Return the (X, Y) coordinate for the center point of the cell that contains the specified text.  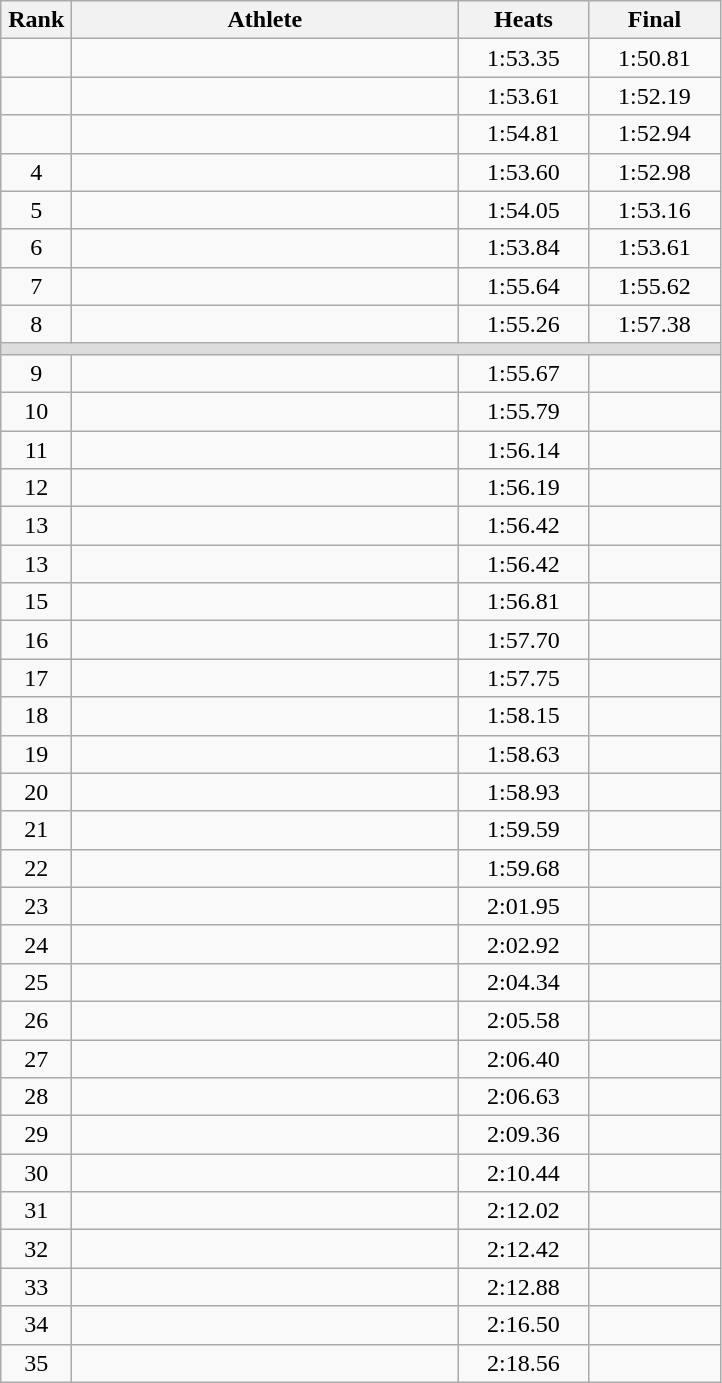
1:53.16 (654, 210)
31 (36, 1211)
34 (36, 1325)
2:02.92 (524, 944)
1:55.64 (524, 286)
30 (36, 1173)
27 (36, 1059)
1:52.94 (654, 134)
20 (36, 792)
2:10.44 (524, 1173)
1:50.81 (654, 58)
1:56.14 (524, 449)
1:55.26 (524, 324)
22 (36, 868)
1:54.81 (524, 134)
2:01.95 (524, 906)
1:59.68 (524, 868)
2:18.56 (524, 1363)
1:57.75 (524, 678)
2:06.63 (524, 1097)
1:58.63 (524, 754)
1:55.79 (524, 411)
11 (36, 449)
25 (36, 982)
4 (36, 172)
19 (36, 754)
1:52.98 (654, 172)
8 (36, 324)
1:56.81 (524, 602)
1:57.70 (524, 640)
21 (36, 830)
2:09.36 (524, 1135)
29 (36, 1135)
33 (36, 1287)
5 (36, 210)
7 (36, 286)
23 (36, 906)
1:56.19 (524, 488)
26 (36, 1020)
2:16.50 (524, 1325)
1:52.19 (654, 96)
Final (654, 20)
28 (36, 1097)
6 (36, 248)
2:04.34 (524, 982)
1:53.35 (524, 58)
1:57.38 (654, 324)
1:58.15 (524, 716)
Heats (524, 20)
10 (36, 411)
24 (36, 944)
2:06.40 (524, 1059)
1:54.05 (524, 210)
1:58.93 (524, 792)
16 (36, 640)
15 (36, 602)
9 (36, 373)
1:55.62 (654, 286)
18 (36, 716)
2:12.88 (524, 1287)
Athlete (265, 20)
2:12.42 (524, 1249)
Rank (36, 20)
1:53.60 (524, 172)
1:53.84 (524, 248)
32 (36, 1249)
1:55.67 (524, 373)
12 (36, 488)
17 (36, 678)
2:12.02 (524, 1211)
35 (36, 1363)
2:05.58 (524, 1020)
1:59.59 (524, 830)
